Find where the given text appears and provide that cell's center as (x, y) coordinate. 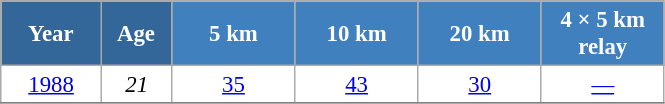
10 km (356, 34)
4 × 5 km relay (602, 34)
30 (480, 85)
1988 (52, 85)
20 km (480, 34)
— (602, 85)
Year (52, 34)
35 (234, 85)
43 (356, 85)
21 (136, 85)
Age (136, 34)
5 km (234, 34)
